Extract the [x, y] coordinate from the center of the cell holding the provided text.  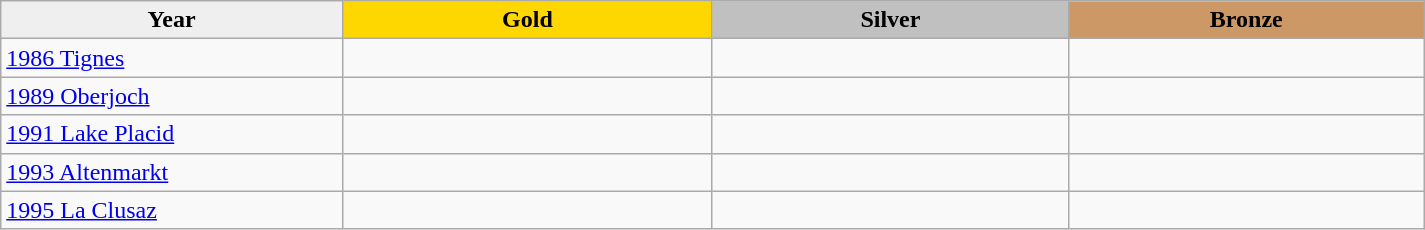
Year [172, 20]
1986 Tignes [172, 58]
1993 Altenmarkt [172, 172]
Gold [527, 20]
1995 La Clusaz [172, 210]
1989 Oberjoch [172, 96]
Silver [890, 20]
Bronze [1246, 20]
1991 Lake Placid [172, 134]
